Return the [x, y] coordinate for the center point of the cell that contains the specified text.  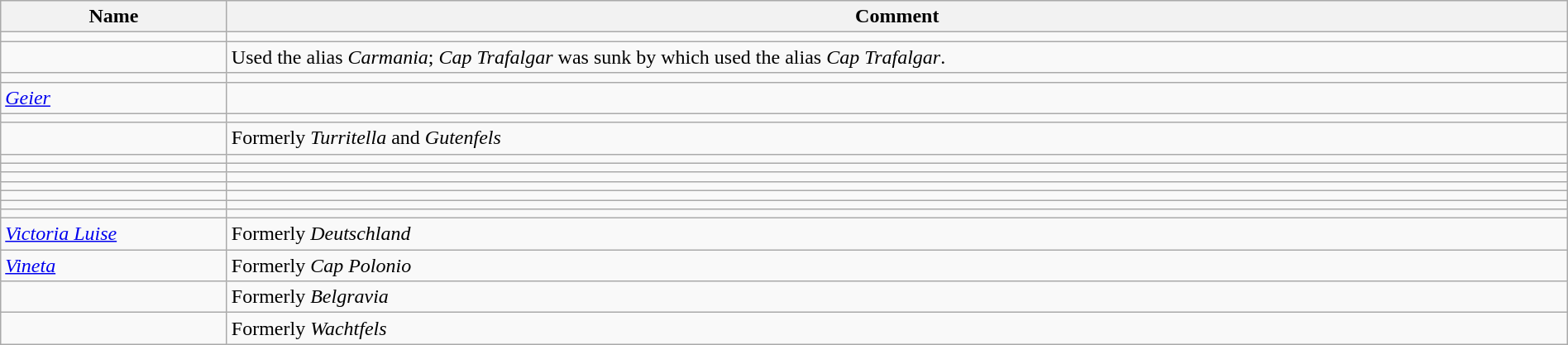
Formerly Turritella and Gutenfels [896, 138]
Geier [114, 98]
Used the alias Carmania; Cap Trafalgar was sunk by which used the alias Cap Trafalgar. [896, 57]
Victoria Luise [114, 234]
Comment [896, 17]
Formerly Belgravia [896, 297]
Name [114, 17]
Vineta [114, 266]
Formerly Cap Polonio [896, 266]
Formerly Deutschland [896, 234]
Formerly Wachtfels [896, 328]
